Return [X, Y] of the center of cell containing provided text 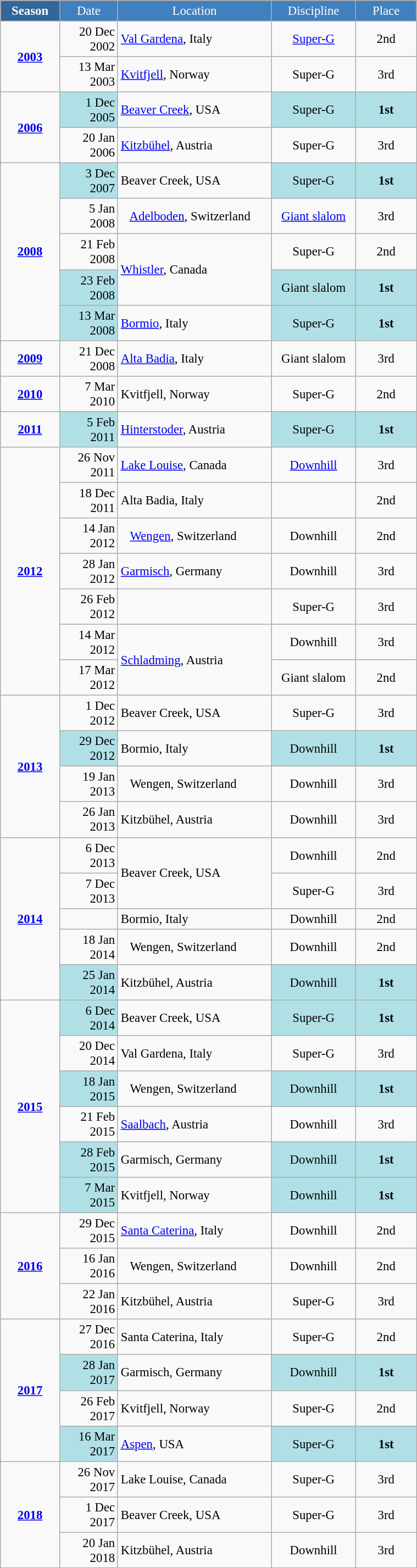
2013 [30, 766]
Discipline [314, 11]
14 Jan 2012 [88, 536]
Aspen, USA [194, 1444]
26 Jan 2013 [88, 820]
7 Mar 2015 [88, 1196]
6 Dec 2013 [88, 855]
16 Mar 2017 [88, 1444]
2011 [30, 430]
1 Dec 2017 [88, 1514]
20 Dec 2014 [88, 1054]
Place [386, 11]
Whistler, Canada [194, 269]
17 Mar 2012 [88, 678]
19 Jan 2013 [88, 785]
25 Jan 2014 [88, 982]
Adelboden, Switzerland [194, 216]
Hinterstoder, Austria [194, 430]
28 Feb 2015 [88, 1160]
Season [30, 11]
28 Jan 2012 [88, 571]
2010 [30, 393]
6 Dec 2014 [88, 1017]
Saalbach, Austria [194, 1124]
21 Dec 2008 [88, 358]
26 Nov 2011 [88, 465]
7 Mar 2010 [88, 393]
27 Dec 2016 [88, 1337]
3 Dec 2007 [88, 181]
26 Nov 2017 [88, 1479]
2014 [30, 919]
20 Dec 2002 [88, 40]
18 Dec 2011 [88, 500]
26 Feb 2012 [88, 607]
2003 [30, 57]
2017 [30, 1391]
21 Feb 2008 [88, 252]
1 Dec 2012 [88, 713]
2016 [30, 1266]
20 Jan 2006 [88, 145]
2006 [30, 127]
26 Feb 2017 [88, 1409]
7 Dec 2013 [88, 891]
18 Jan 2014 [88, 947]
14 Mar 2012 [88, 643]
Schladming, Austria [194, 660]
29 Dec 2015 [88, 1231]
21 Feb 2015 [88, 1124]
Date [88, 11]
2008 [30, 252]
2018 [30, 1515]
13 Mar 2003 [88, 75]
28 Jan 2017 [88, 1372]
23 Feb 2008 [88, 288]
5 Jan 2008 [88, 216]
2015 [30, 1107]
5 Feb 2011 [88, 430]
2009 [30, 358]
22 Jan 2016 [88, 1302]
18 Jan 2015 [88, 1089]
Location [194, 11]
1 Dec 2005 [88, 110]
2012 [30, 571]
20 Jan 2018 [88, 1550]
16 Jan 2016 [88, 1266]
29 Dec 2012 [88, 748]
13 Mar 2008 [88, 323]
